Search for the cell housing the specified text and yield its [x, y] center coordinate. 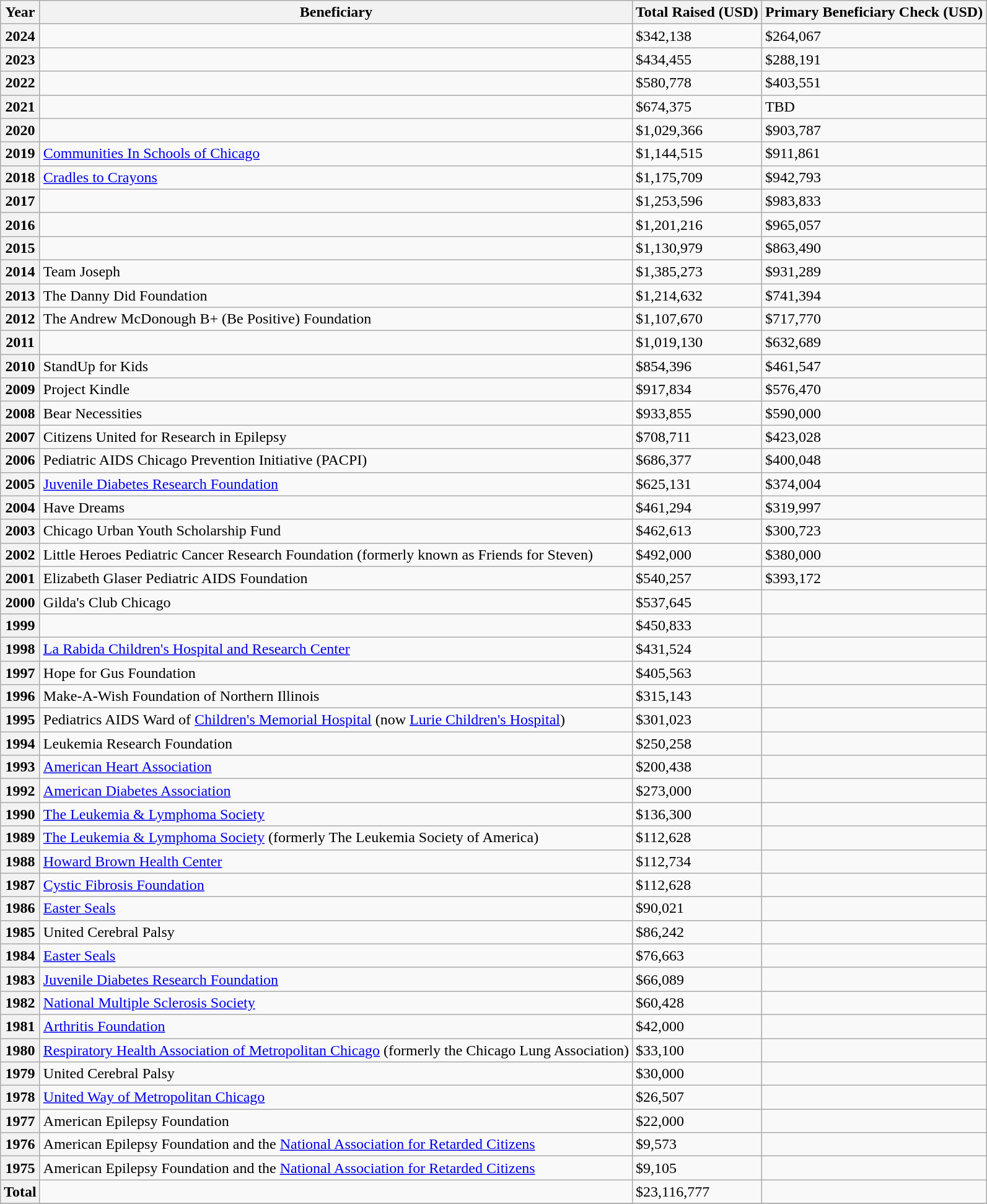
2023 [20, 59]
Elizabeth Glaser Pediatric AIDS Foundation [336, 578]
La Rabida Children's Hospital and Research Center [336, 649]
$288,191 [874, 59]
2011 [20, 343]
1993 [20, 767]
$461,294 [696, 508]
$911,861 [874, 154]
$112,734 [696, 861]
$434,455 [696, 59]
$200,438 [696, 767]
$1,253,596 [696, 201]
$537,645 [696, 602]
$400,048 [874, 460]
2004 [20, 508]
$708,711 [696, 437]
$431,524 [696, 649]
2017 [20, 201]
$405,563 [696, 672]
Chicago Urban Youth Scholarship Fund [336, 531]
$863,490 [874, 248]
National Multiple Sclerosis Society [336, 1003]
2015 [20, 248]
Project Kindle [336, 390]
The Andrew McDonough B+ (Be Positive) Foundation [336, 319]
$136,300 [696, 814]
$423,028 [874, 437]
2003 [20, 531]
2021 [20, 107]
1979 [20, 1074]
1976 [20, 1145]
1994 [20, 744]
$717,770 [874, 319]
Year [20, 12]
$625,131 [696, 484]
1982 [20, 1003]
$66,089 [696, 979]
$273,000 [696, 791]
Total Raised (USD) [696, 12]
2012 [20, 319]
$250,258 [696, 744]
1985 [20, 932]
2000 [20, 602]
2022 [20, 83]
2018 [20, 177]
Make-A-Wish Foundation of Northern Illinois [336, 696]
1981 [20, 1026]
1987 [20, 885]
Little Heroes Pediatric Cancer Research Foundation (formerly known as Friends for Steven) [336, 555]
$942,793 [874, 177]
1975 [20, 1168]
$492,000 [696, 555]
Pediatric AIDS Chicago Prevention Initiative (PACPI) [336, 460]
1978 [20, 1097]
Cystic Fibrosis Foundation [336, 885]
$30,000 [696, 1074]
2020 [20, 130]
Bear Necessities [336, 413]
The Danny Did Foundation [336, 296]
$319,997 [874, 508]
$632,689 [874, 343]
Citizens United for Research in Epilepsy [336, 437]
$576,470 [874, 390]
United Way of Metropolitan Chicago [336, 1097]
$86,242 [696, 932]
$854,396 [696, 366]
$741,394 [874, 296]
$1,385,273 [696, 271]
$903,787 [874, 130]
$1,130,979 [696, 248]
Hope for Gus Foundation [336, 672]
The Leukemia & Lymphoma Society (formerly The Leukemia Society of America) [336, 838]
1989 [20, 838]
$1,175,709 [696, 177]
$374,004 [874, 484]
$60,428 [696, 1003]
1999 [20, 625]
$1,144,515 [696, 154]
Total [20, 1192]
2013 [20, 296]
$380,000 [874, 555]
$931,289 [874, 271]
Pediatrics AIDS Ward of Children's Memorial Hospital (now Lurie Children's Hospital) [336, 720]
$264,067 [874, 36]
1983 [20, 979]
$22,000 [696, 1121]
$580,778 [696, 83]
$1,029,366 [696, 130]
2014 [20, 271]
Howard Brown Health Center [336, 861]
1998 [20, 649]
$300,723 [874, 531]
$540,257 [696, 578]
1986 [20, 908]
2008 [20, 413]
1977 [20, 1121]
Cradles to Crayons [336, 177]
$1,019,130 [696, 343]
1990 [20, 814]
Communities In Schools of Chicago [336, 154]
$983,833 [874, 201]
$315,143 [696, 696]
1997 [20, 672]
1984 [20, 956]
Respiratory Health Association of Metropolitan Chicago (formerly the Chicago Lung Association) [336, 1050]
$26,507 [696, 1097]
TBD [874, 107]
$450,833 [696, 625]
Have Dreams [336, 508]
$9,105 [696, 1168]
American Epilepsy Foundation [336, 1121]
$462,613 [696, 531]
$403,551 [874, 83]
$461,547 [874, 366]
$674,375 [696, 107]
2009 [20, 390]
2001 [20, 578]
$90,021 [696, 908]
$965,057 [874, 224]
2006 [20, 460]
$342,138 [696, 36]
2019 [20, 154]
2007 [20, 437]
1995 [20, 720]
1988 [20, 861]
2005 [20, 484]
$33,100 [696, 1050]
$393,172 [874, 578]
$23,116,777 [696, 1192]
Beneficiary [336, 12]
Gilda's Club Chicago [336, 602]
$1,107,670 [696, 319]
The Leukemia & Lymphoma Society [336, 814]
$590,000 [874, 413]
American Heart Association [336, 767]
Primary Beneficiary Check (USD) [874, 12]
$76,663 [696, 956]
Team Joseph [336, 271]
1996 [20, 696]
$686,377 [696, 460]
1992 [20, 791]
Leukemia Research Foundation [336, 744]
$917,834 [696, 390]
$9,573 [696, 1145]
$933,855 [696, 413]
1980 [20, 1050]
Arthritis Foundation [336, 1026]
$42,000 [696, 1026]
$1,201,216 [696, 224]
StandUp for Kids [336, 366]
2010 [20, 366]
$301,023 [696, 720]
American Diabetes Association [336, 791]
$1,214,632 [696, 296]
2002 [20, 555]
2016 [20, 224]
2024 [20, 36]
